Return the (x, y) coordinate for the center point of the cell that contains the specified text.  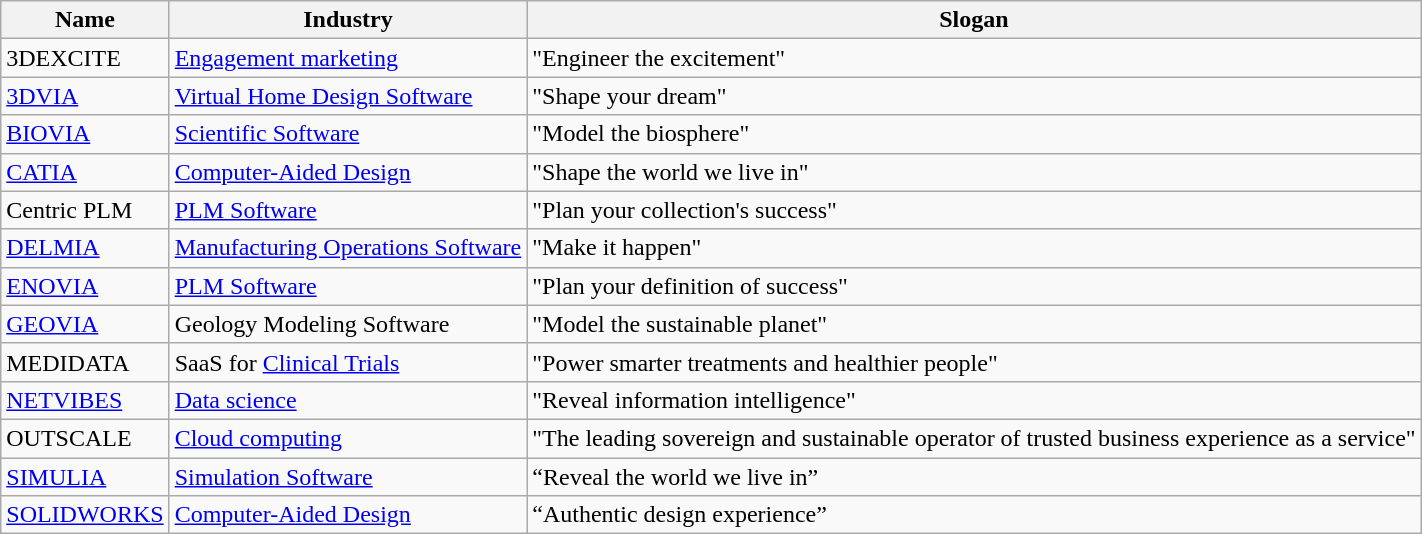
Data science (348, 400)
"Plan your collection's success" (974, 210)
SOLIDWORKS (85, 515)
MEDIDATA (85, 362)
Virtual Home Design Software (348, 96)
Industry (348, 20)
Centric PLM (85, 210)
3DVIA (85, 96)
“Authentic design experience” (974, 515)
"The leading sovereign and sustainable operator of trusted business experience as a service" (974, 438)
SIMULIA (85, 477)
“Reveal the world we live in” (974, 477)
SaaS for Clinical Trials (348, 362)
"Model the biosphere" (974, 134)
OUTSCALE (85, 438)
"Power smarter treatments and healthier people" (974, 362)
"Reveal information intelligence" (974, 400)
BIOVIA (85, 134)
GEOVIA (85, 324)
3DEXCITE (85, 58)
NETVIBES (85, 400)
Slogan (974, 20)
"Shape the world we live in" (974, 172)
Geology Modeling Software (348, 324)
Name (85, 20)
Manufacturing Operations Software (348, 248)
DELMIA (85, 248)
"Plan your definition of success" (974, 286)
"Engineer the excitement" (974, 58)
Engagement marketing (348, 58)
Cloud computing (348, 438)
Scientific Software (348, 134)
CATIA (85, 172)
"Shape your dream" (974, 96)
Simulation Software (348, 477)
"Make it happen" (974, 248)
ENOVIA (85, 286)
"Model the sustainable planet" (974, 324)
